Determine the (x, y) coordinate at the center of the cell enclosing the given text.  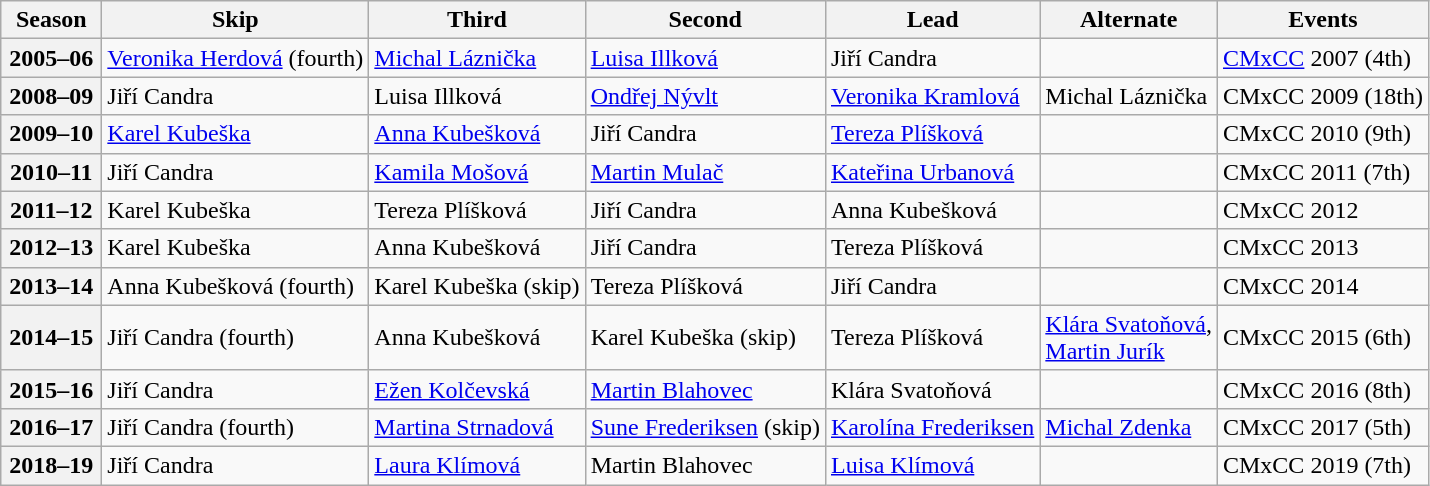
Luisa Klímová (932, 465)
Second (705, 20)
CMxCC 2016 (8th) (1322, 389)
Kamila Mošová (477, 172)
CMxCC 2015 (6th) (1322, 338)
Season (52, 20)
Sune Frederiksen (skip) (705, 427)
2010–11 (52, 172)
CMxCC 2019 (7th) (1322, 465)
2016–17 (52, 427)
Klára Svatoňová,Martin Jurík (1129, 338)
CMxCC 2012 (1322, 210)
CMxCC 2014 (1322, 286)
2005–06 (52, 58)
Ondřej Nývlt (705, 96)
CMxCC 2010 (9th) (1322, 134)
Martin Mulač (705, 172)
Veronika Herdová (fourth) (236, 58)
CMxCC 2013 (1322, 248)
Events (1322, 20)
2011–12 (52, 210)
CMxCC 2017 (5th) (1322, 427)
Laura Klímová (477, 465)
2012–13 (52, 248)
Anna Kubešková (fourth) (236, 286)
Klára Svatoňová (932, 389)
Lead (932, 20)
2009–10 (52, 134)
Michal Zdenka (1129, 427)
CMxCC 2007 (4th) (1322, 58)
Third (477, 20)
Ežen Kolčevská (477, 389)
2008–09 (52, 96)
Alternate (1129, 20)
2018–19 (52, 465)
CMxCC 2011 (7th) (1322, 172)
Kateřina Urbanová (932, 172)
2013–14 (52, 286)
CMxCC 2009 (18th) (1322, 96)
Skip (236, 20)
2014–15 (52, 338)
Veronika Kramlová (932, 96)
2015–16 (52, 389)
Karolína Frederiksen (932, 427)
Martina Strnadová (477, 427)
